Search for the cell housing the specified text and yield its (X, Y) center coordinate. 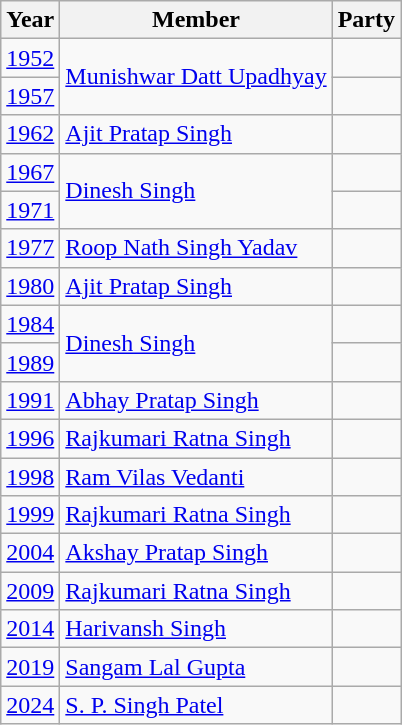
1952 (30, 58)
S. P. Singh Patel (196, 705)
1957 (30, 96)
2024 (30, 705)
Abhay Pratap Singh (196, 400)
1967 (30, 172)
Roop Nath Singh Yadav (196, 248)
1984 (30, 324)
1996 (30, 438)
2014 (30, 629)
Party (366, 20)
1991 (30, 400)
Year (30, 20)
2004 (30, 553)
1989 (30, 362)
1971 (30, 210)
Member (196, 20)
1980 (30, 286)
Sangam Lal Gupta (196, 667)
1998 (30, 477)
1962 (30, 134)
Munishwar Datt Upadhyay (196, 77)
2009 (30, 591)
1977 (30, 248)
2019 (30, 667)
Ram Vilas Vedanti (196, 477)
Harivansh Singh (196, 629)
Akshay Pratap Singh (196, 553)
1999 (30, 515)
